Determine the [X, Y] coordinate at the center of the cell enclosing the given text.  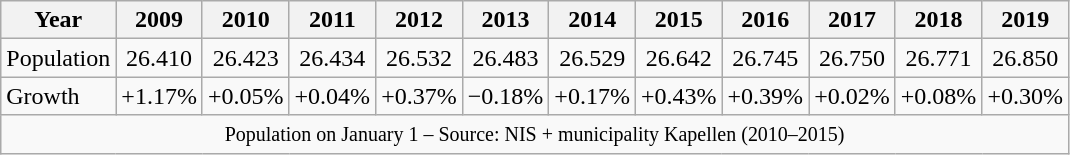
+1.17% [160, 96]
26.642 [678, 58]
2013 [506, 20]
−0.18% [506, 96]
26.750 [852, 58]
+0.05% [246, 96]
2018 [938, 20]
26.532 [420, 58]
26.483 [506, 58]
Population [58, 58]
2017 [852, 20]
+0.30% [1026, 96]
+0.08% [938, 96]
26.771 [938, 58]
+0.37% [420, 96]
26.745 [766, 58]
2009 [160, 20]
26.410 [160, 58]
Growth [58, 96]
2012 [420, 20]
2015 [678, 20]
+0.17% [592, 96]
2019 [1026, 20]
+0.39% [766, 96]
2010 [246, 20]
2016 [766, 20]
26.434 [332, 58]
2011 [332, 20]
26.529 [592, 58]
Year [58, 20]
2014 [592, 20]
+0.04% [332, 96]
26.850 [1026, 58]
+0.43% [678, 96]
26.423 [246, 58]
Population on January 1 – Source: NIS + municipality Kapellen (2010–2015) [535, 134]
+0.02% [852, 96]
